Pinpoint the cell where the given text exists, returning its [x, y] midpoint coordinate. 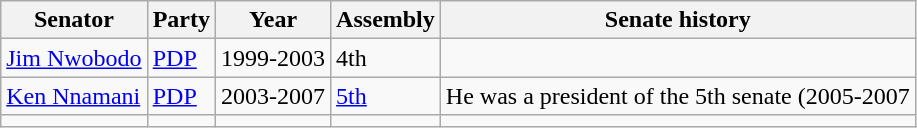
Year [274, 20]
Assembly [386, 20]
Senate history [678, 20]
He was a president of the 5th senate (2005-2007 [678, 96]
Party [181, 20]
Ken Nnamani [74, 96]
Senator [74, 20]
5th [386, 96]
2003-2007 [274, 96]
4th [386, 58]
1999-2003 [274, 58]
Jim Nwobodo [74, 58]
